Detect which cell encompasses the target text, then output its (X, Y) center coordinate. 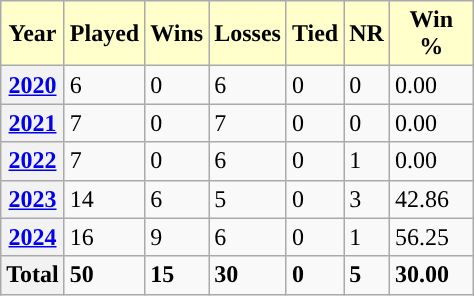
Wins (177, 34)
Losses (248, 34)
2024 (33, 237)
3 (367, 199)
56.25 (431, 237)
50 (104, 275)
14 (104, 199)
2023 (33, 199)
Year (33, 34)
30 (248, 275)
Total (33, 275)
30.00 (431, 275)
2021 (33, 123)
42.86 (431, 199)
15 (177, 275)
2020 (33, 85)
Played (104, 34)
Win % (431, 34)
16 (104, 237)
NR (367, 34)
Tied (314, 34)
2022 (33, 161)
9 (177, 237)
